For the text-containing cell, return its midpoint in [x, y] coordinate format. 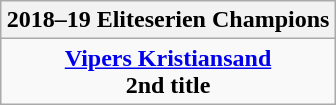
Vipers Kristiansand2nd title [168, 72]
2018–19 Eliteserien Champions [168, 20]
